Return [X, Y] of the center of cell containing provided text 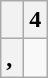
4 [36, 20]
, [12, 58]
